Detect which cell encompasses the target text, then output its (X, Y) center coordinate. 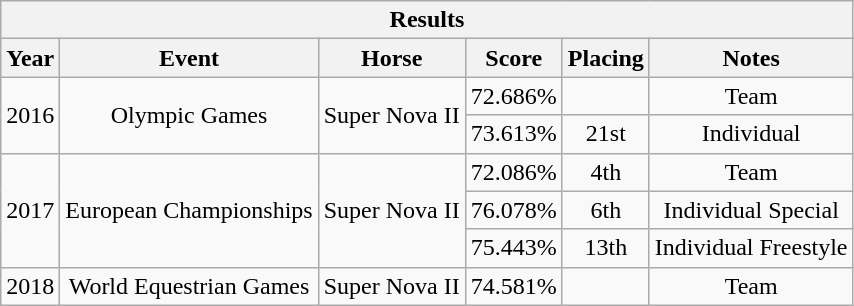
21st (606, 134)
2016 (30, 115)
Individual Special (751, 210)
2018 (30, 286)
2017 (30, 210)
Year (30, 58)
75.443% (514, 248)
Individual (751, 134)
4th (606, 172)
Results (427, 20)
Score (514, 58)
6th (606, 210)
Individual Freestyle (751, 248)
74.581% (514, 286)
Placing (606, 58)
13th (606, 248)
73.613% (514, 134)
Horse (392, 58)
72.086% (514, 172)
European Championships (189, 210)
72.686% (514, 96)
Notes (751, 58)
World Equestrian Games (189, 286)
Olympic Games (189, 115)
Event (189, 58)
76.078% (514, 210)
